From the cell containing the given text, extract its center point as [X, Y] coordinate. 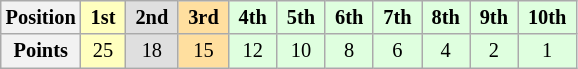
10th [547, 17]
8th [446, 17]
5th [301, 17]
4th [253, 17]
12 [253, 51]
8 [349, 51]
3rd [203, 17]
6th [349, 17]
7th [397, 17]
2nd [152, 17]
10 [301, 51]
1 [547, 51]
9th [494, 17]
Points [41, 51]
4 [446, 51]
1st [104, 17]
2 [494, 51]
15 [203, 51]
Position [41, 17]
25 [104, 51]
18 [152, 51]
6 [397, 51]
